Capture the cell that displays the provided text and extract its (X, Y) central coordinate. 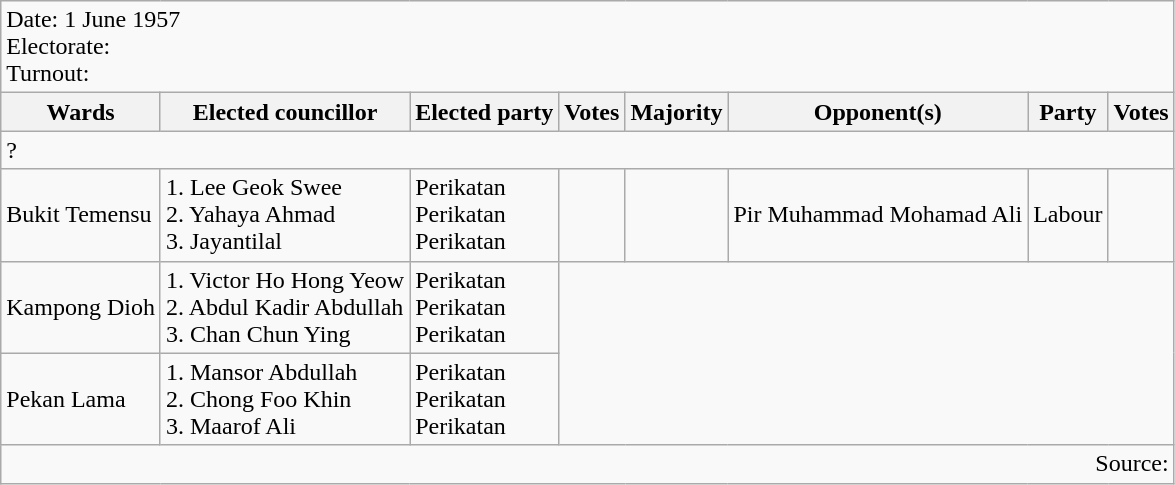
? (588, 150)
1. Victor Ho Hong Yeow 2. Abdul Kadir Abdullah 3. Chan Chun Ying (284, 307)
Party (1068, 112)
Labour (1068, 215)
Elected councillor (284, 112)
Wards (81, 112)
Pir Muhammad Mohamad Ali (878, 215)
Bukit Temensu (81, 215)
Source: (588, 464)
Kampong Dioh (81, 307)
1. Lee Geok Swee 2. Yahaya Ahmad3. Jayantilal (284, 215)
Elected party (484, 112)
Opponent(s) (878, 112)
Majority (676, 112)
Pekan Lama (81, 399)
Date: 1 June 1957Electorate: Turnout: (588, 47)
1. Mansor Abdullah 2. Chong Foo Khin 3. Maarof Ali (284, 399)
